Locate the cell with the specified text and output its [X, Y] center coordinate. 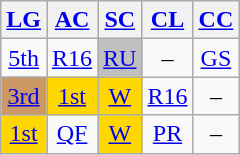
AC [72, 20]
QF [72, 134]
PR [168, 134]
LG [24, 20]
SC [120, 20]
5th [24, 58]
CC [216, 20]
3rd [24, 96]
RU [120, 58]
GS [216, 58]
CL [168, 20]
